Determine the [x, y] coordinate at the center of the cell enclosing the given text.  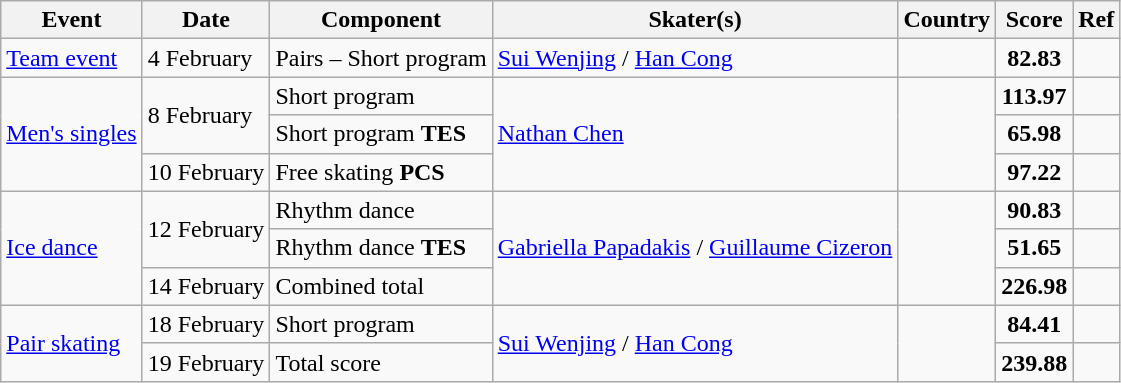
Rhythm dance TES [381, 248]
Rhythm dance [381, 210]
84.41 [1034, 324]
Pair skating [72, 343]
82.83 [1034, 58]
Country [947, 20]
Gabriella Papadakis / Guillaume Cizeron [695, 248]
Free skating PCS [381, 172]
113.97 [1034, 96]
226.98 [1034, 286]
19 February [206, 362]
Team event [72, 58]
4 February [206, 58]
Date [206, 20]
8 February [206, 115]
97.22 [1034, 172]
Men's singles [72, 134]
Combined total [381, 286]
239.88 [1034, 362]
Ice dance [72, 248]
Total score [381, 362]
Short program TES [381, 134]
Component [381, 20]
Event [72, 20]
Ref [1096, 20]
Score [1034, 20]
Nathan Chen [695, 134]
90.83 [1034, 210]
Pairs – Short program [381, 58]
12 February [206, 229]
10 February [206, 172]
51.65 [1034, 248]
65.98 [1034, 134]
14 February [206, 286]
18 February [206, 324]
Skater(s) [695, 20]
